Search for the cell housing the specified text and yield its (X, Y) center coordinate. 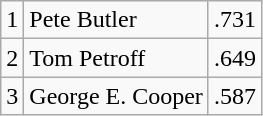
Pete Butler (116, 20)
George E. Cooper (116, 96)
2 (12, 58)
.587 (234, 96)
.731 (234, 20)
1 (12, 20)
Tom Petroff (116, 58)
3 (12, 96)
.649 (234, 58)
